Output the (x, y) coordinate of the center of the cell containing the given text.  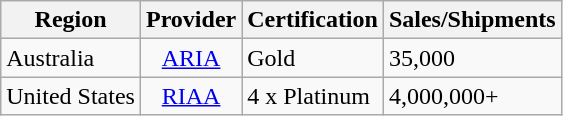
Provider (190, 20)
ARIA (190, 58)
United States (71, 96)
Gold (313, 58)
Sales/Shipments (472, 20)
Region (71, 20)
Australia (71, 58)
35,000 (472, 58)
4,000,000+ (472, 96)
Certification (313, 20)
4 x Platinum (313, 96)
RIAA (190, 96)
